Scan for the cell matching the given text and deliver its [X, Y] coordinate at center. 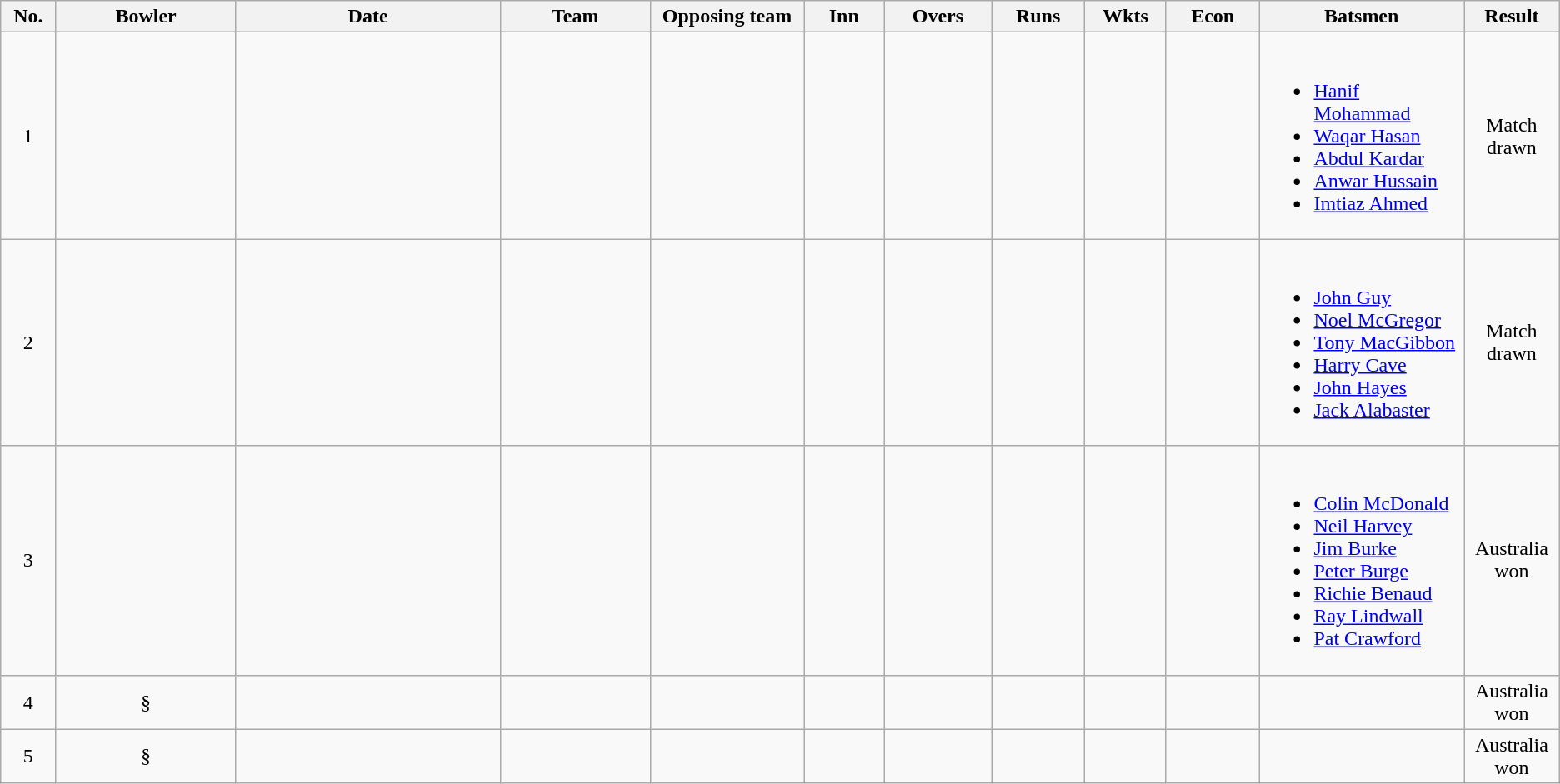
1 [28, 136]
Runs [1038, 17]
Inn [844, 17]
Date [368, 17]
Wkts [1125, 17]
4 [28, 702]
3 [28, 560]
Colin McDonaldNeil HarveyJim BurkePeter BurgeRichie BenaudRay LindwallPat Crawford [1362, 560]
Batsmen [1362, 17]
5 [28, 757]
No. [28, 17]
Opposing team [727, 17]
Bowler [146, 17]
Team [575, 17]
Econ [1212, 17]
2 [28, 342]
John GuyNoel McGregorTony MacGibbonHarry CaveJohn HayesJack Alabaster [1362, 342]
Hanif MohammadWaqar HasanAbdul KardarAnwar HussainImtiaz Ahmed [1362, 136]
Result [1512, 17]
Overs [938, 17]
